Capture the cell that displays the provided text and extract its (X, Y) central coordinate. 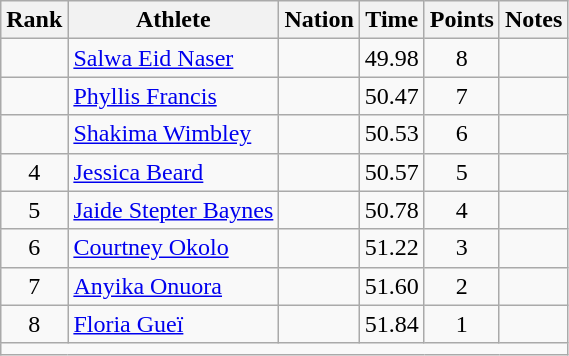
Jaide Stepter Baynes (174, 210)
Points (462, 20)
51.84 (392, 324)
49.98 (392, 58)
2 (462, 286)
Notes (533, 20)
Rank (34, 20)
Athlete (174, 20)
3 (462, 248)
Nation (319, 20)
Anyika Onuora (174, 286)
50.78 (392, 210)
51.60 (392, 286)
50.53 (392, 134)
Salwa Eid Naser (174, 58)
Floria Gueï (174, 324)
50.57 (392, 172)
50.47 (392, 96)
Time (392, 20)
51.22 (392, 248)
1 (462, 324)
Shakima Wimbley (174, 134)
Courtney Okolo (174, 248)
Jessica Beard (174, 172)
Phyllis Francis (174, 96)
